Output the [X, Y] coordinate of the center of the cell containing the given text.  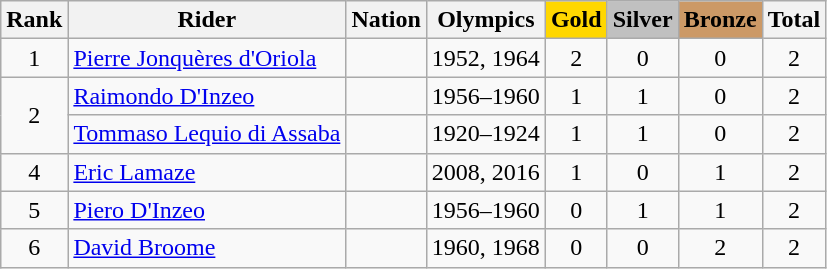
Rider [207, 20]
1960, 1968 [486, 248]
1920–1924 [486, 134]
Pierre Jonquères d'Oriola [207, 58]
David Broome [207, 248]
Olympics [486, 20]
Nation [386, 20]
2008, 2016 [486, 172]
5 [34, 210]
Tommaso Lequio di Assaba [207, 134]
4 [34, 172]
Raimondo D'Inzeo [207, 96]
Rank [34, 20]
Piero D'Inzeo [207, 210]
6 [34, 248]
Silver [642, 20]
Total [794, 20]
Gold [576, 20]
Eric Lamaze [207, 172]
1952, 1964 [486, 58]
Bronze [720, 20]
